Extract the [x, y] coordinate from the center of the cell holding the provided text.  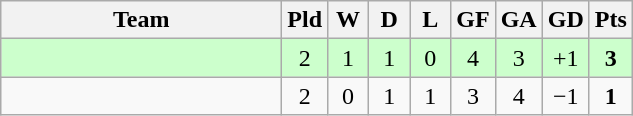
D [390, 20]
GF [473, 20]
+1 [566, 58]
Team [142, 20]
L [430, 20]
Pld [305, 20]
GD [566, 20]
W [348, 20]
−1 [566, 96]
Pts [610, 20]
GA [518, 20]
